Identify which cell holds the provided text, then report its [X, Y] central coordinate. 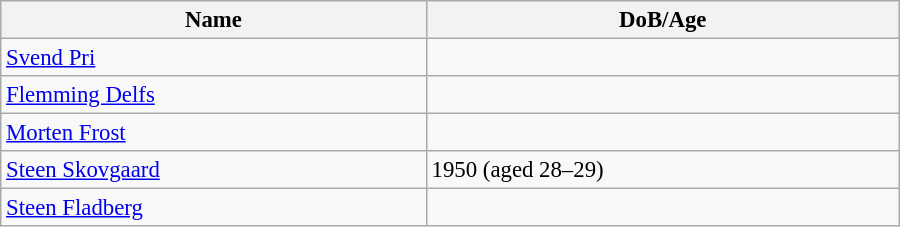
Steen Skovgaard [214, 170]
Svend Pri [214, 58]
DoB/Age [662, 20]
Flemming Delfs [214, 95]
Steen Fladberg [214, 208]
Name [214, 20]
1950 (aged 28–29) [662, 170]
Morten Frost [214, 133]
